Extract the (x, y) coordinate from the center of the cell holding the provided text.  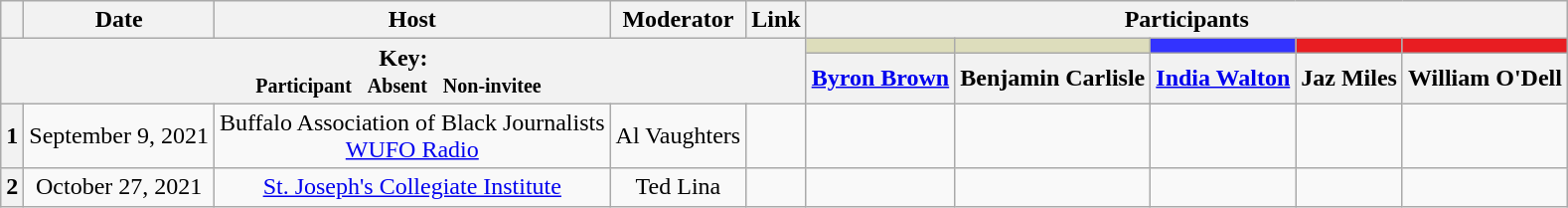
Ted Lina (678, 187)
October 27, 2021 (119, 187)
Al Vaughters (678, 135)
Benjamin Carlisle (1053, 78)
2 (12, 187)
September 9, 2021 (119, 135)
Participants (1186, 20)
Host (413, 20)
Date (119, 20)
Byron Brown (880, 78)
Jaz Miles (1349, 78)
St. Joseph's Collegiate Institute (413, 187)
Link (776, 20)
Moderator (678, 20)
Key: Participant Absent Non-invitee (403, 72)
1 (12, 135)
Buffalo Association of Black JournalistsWUFO Radio (413, 135)
William O'Dell (1485, 78)
India Walton (1223, 78)
